Return the [X, Y] coordinate for the center point of the cell that contains the specified text.  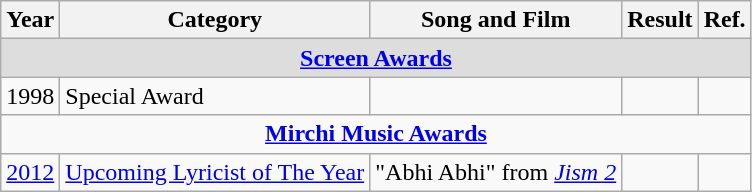
Song and Film [496, 20]
"Abhi Abhi" from Jism 2 [496, 172]
Mirchi Music Awards [376, 134]
Special Award [215, 96]
Upcoming Lyricist of The Year [215, 172]
Result [660, 20]
2012 [30, 172]
Ref. [724, 20]
Category [215, 20]
Year [30, 20]
Screen Awards [376, 58]
1998 [30, 96]
